From the cell containing the given text, extract its center point as (X, Y) coordinate. 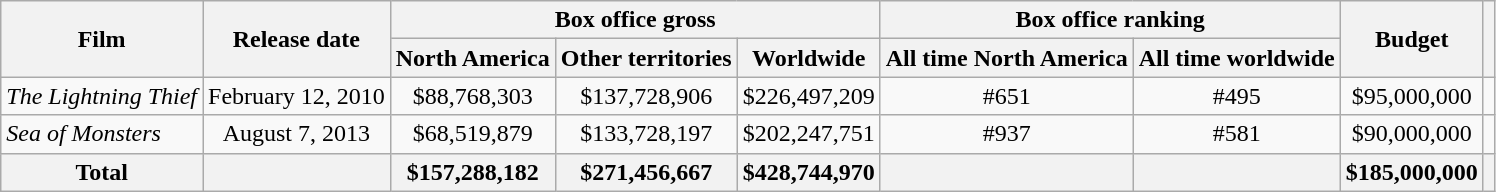
#937 (1006, 134)
The Lightning Thief (102, 96)
$226,497,209 (808, 96)
$185,000,000 (1412, 172)
$133,728,197 (646, 134)
#495 (1236, 96)
Budget (1412, 39)
$271,456,667 (646, 172)
$95,000,000 (1412, 96)
Film (102, 39)
Box office ranking (1110, 20)
Release date (296, 39)
$68,519,879 (472, 134)
$428,744,970 (808, 172)
$202,247,751 (808, 134)
$157,288,182 (472, 172)
$88,768,303 (472, 96)
February 12, 2010 (296, 96)
Total (102, 172)
Other territories (646, 58)
North America (472, 58)
August 7, 2013 (296, 134)
Box office gross (635, 20)
Worldwide (808, 58)
#651 (1006, 96)
All time worldwide (1236, 58)
$90,000,000 (1412, 134)
Sea of Monsters (102, 134)
#581 (1236, 134)
All time North America (1006, 58)
$137,728,906 (646, 96)
